Return the [x, y] coordinate for the center point of the cell that contains the specified text.  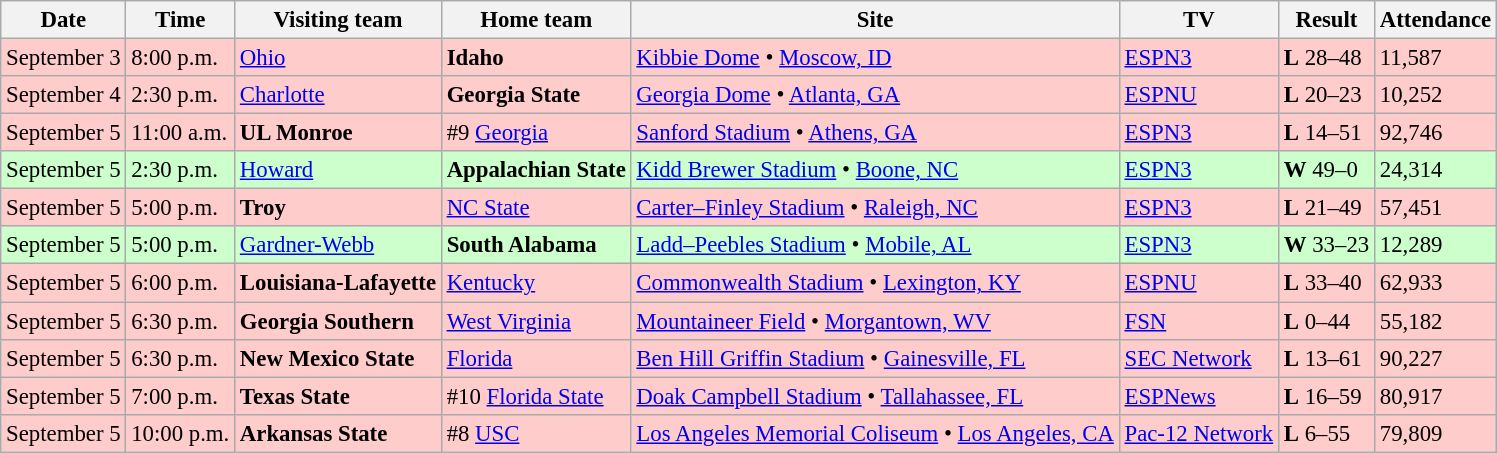
24,314 [1435, 170]
Arkansas State [338, 433]
Idaho [536, 58]
Georgia State [536, 95]
FSN [1198, 321]
L 6–55 [1326, 433]
New Mexico State [338, 358]
NC State [536, 208]
92,746 [1435, 133]
Sanford Stadium • Athens, GA [875, 133]
Time [180, 20]
#10 Florida State [536, 396]
#8 USC [536, 433]
L 16–59 [1326, 396]
Troy [338, 208]
Commonwealth Stadium • Lexington, KY [875, 283]
L 13–61 [1326, 358]
7:00 p.m. [180, 396]
Home team [536, 20]
11:00 a.m. [180, 133]
Ladd–Peebles Stadium • Mobile, AL [875, 245]
Georgia Southern [338, 321]
62,933 [1435, 283]
Ohio [338, 58]
Kibbie Dome • Moscow, ID [875, 58]
12,289 [1435, 245]
11,587 [1435, 58]
Texas State [338, 396]
Doak Campbell Stadium • Tallahassee, FL [875, 396]
Ben Hill Griffin Stadium • Gainesville, FL [875, 358]
Visiting team [338, 20]
W 49–0 [1326, 170]
South Alabama [536, 245]
Pac-12 Network [1198, 433]
10,252 [1435, 95]
L 21–49 [1326, 208]
Site [875, 20]
6:00 p.m. [180, 283]
UL Monroe [338, 133]
57,451 [1435, 208]
Florida [536, 358]
ESPNews [1198, 396]
Attendance [1435, 20]
Date [64, 20]
80,917 [1435, 396]
Kidd Brewer Stadium • Boone, NC [875, 170]
Louisiana-Lafayette [338, 283]
West Virginia [536, 321]
Georgia Dome • Atlanta, GA [875, 95]
Carter–Finley Stadium • Raleigh, NC [875, 208]
79,809 [1435, 433]
TV [1198, 20]
September 4 [64, 95]
8:00 p.m. [180, 58]
Los Angeles Memorial Coliseum • Los Angeles, CA [875, 433]
Kentucky [536, 283]
55,182 [1435, 321]
L 28–48 [1326, 58]
Result [1326, 20]
L 0–44 [1326, 321]
Howard [338, 170]
September 3 [64, 58]
90,227 [1435, 358]
L 14–51 [1326, 133]
Gardner-Webb [338, 245]
#9 Georgia [536, 133]
L 20–23 [1326, 95]
10:00 p.m. [180, 433]
Charlotte [338, 95]
SEC Network [1198, 358]
Mountaineer Field • Morgantown, WV [875, 321]
W 33–23 [1326, 245]
Appalachian State [536, 170]
L 33–40 [1326, 283]
